Capture the cell that displays the provided text and extract its (x, y) central coordinate. 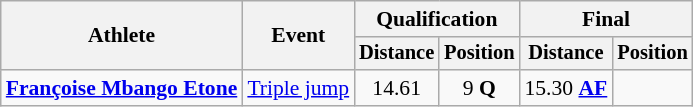
Françoise Mbango Etone (122, 88)
15.30 AF (566, 88)
Athlete (122, 36)
Final (606, 19)
Qualification (436, 19)
Triple jump (298, 88)
9 Q (479, 88)
14.61 (396, 88)
Event (298, 36)
